From the cell containing the given text, extract its center point as [X, Y] coordinate. 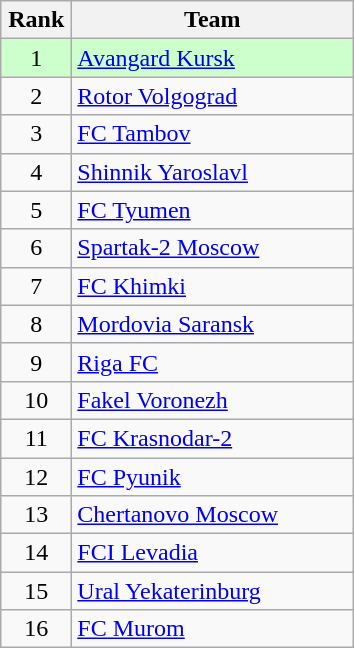
4 [36, 172]
12 [36, 477]
Team [212, 20]
Spartak-2 Moscow [212, 248]
Mordovia Saransk [212, 324]
16 [36, 629]
Rotor Volgograd [212, 96]
13 [36, 515]
FC Krasnodar-2 [212, 438]
FC Tambov [212, 134]
2 [36, 96]
3 [36, 134]
8 [36, 324]
1 [36, 58]
FC Tyumen [212, 210]
FCI Levadia [212, 553]
9 [36, 362]
5 [36, 210]
Chertanovo Moscow [212, 515]
Shinnik Yaroslavl [212, 172]
Riga FC [212, 362]
14 [36, 553]
10 [36, 400]
Rank [36, 20]
FC Khimki [212, 286]
15 [36, 591]
FC Murom [212, 629]
7 [36, 286]
Ural Yekaterinburg [212, 591]
Fakel Voronezh [212, 400]
6 [36, 248]
Avangard Kursk [212, 58]
FC Pyunik [212, 477]
11 [36, 438]
